Return the [x, y] coordinate for the center point of the cell that contains the specified text.  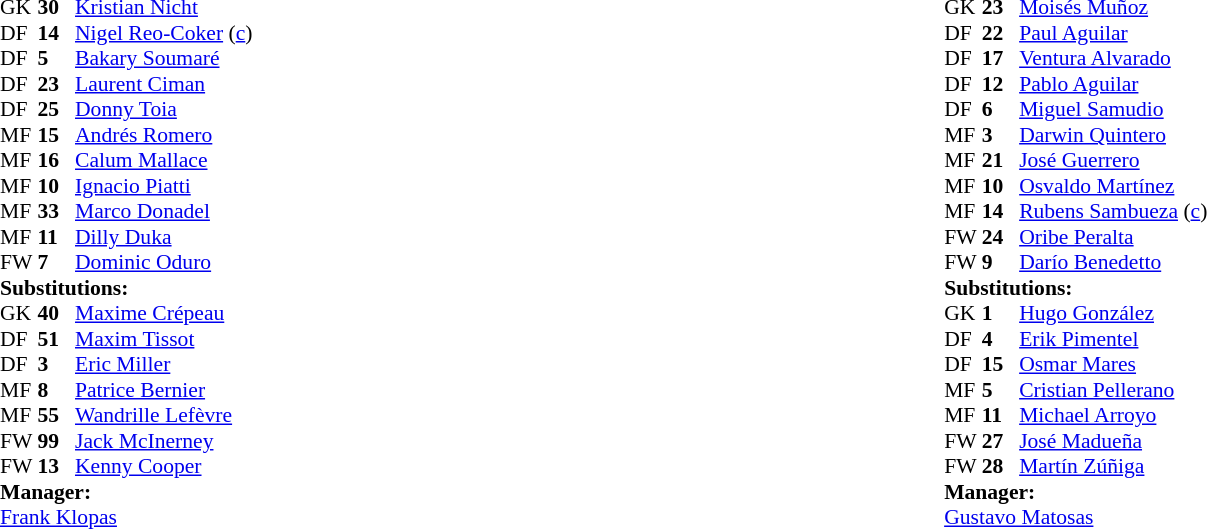
Cristian Pellerano [1113, 390]
13 [57, 467]
Michael Arroyo [1113, 415]
Martín Zúñiga [1113, 467]
28 [1001, 467]
Kenny Cooper [164, 467]
Darío Benedetto [1113, 263]
Erik Pimentel [1113, 339]
Donny Toia [164, 109]
4 [1001, 339]
Bakary Soumaré [164, 59]
Hugo González [1113, 313]
33 [57, 211]
José Guerrero [1113, 161]
Calum Mallace [164, 161]
24 [1001, 237]
Nigel Reo-Coker (c) [164, 33]
7 [57, 263]
Dilly Duka [164, 237]
Miguel Samudio [1113, 109]
Oribe Peralta [1113, 237]
99 [57, 441]
Paul Aguilar [1113, 33]
1 [1001, 313]
Eric Miller [164, 365]
Laurent Ciman [164, 84]
Jack McInerney [164, 441]
José Madueña [1113, 441]
Osvaldo Martínez [1113, 186]
Osmar Mares [1113, 365]
16 [57, 161]
8 [57, 390]
9 [1001, 263]
17 [1001, 59]
Ignacio Piatti [164, 186]
Maxime Crépeau [164, 313]
Patrice Bernier [164, 390]
12 [1001, 84]
Andrés Romero [164, 135]
51 [57, 339]
40 [57, 313]
6 [1001, 109]
Pablo Aguilar [1113, 84]
23 [57, 84]
25 [57, 109]
55 [57, 415]
Wandrille Lefèvre [164, 415]
Maxim Tissot [164, 339]
Ventura Alvarado [1113, 59]
21 [1001, 161]
27 [1001, 441]
Dominic Oduro [164, 263]
Marco Donadel [164, 211]
22 [1001, 33]
Rubens Sambueza (c) [1113, 211]
Darwin Quintero [1113, 135]
